Determine the [X, Y] coordinate at the center of the cell enclosing the given text.  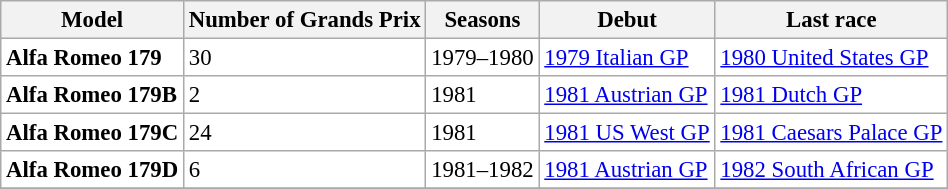
1982 South African GP [832, 170]
Number of Grands Prix [304, 20]
Model [92, 20]
Alfa Romeo 179C [92, 133]
Alfa Romeo 179D [92, 170]
Alfa Romeo 179B [92, 95]
30 [304, 58]
1981 US West GP [627, 133]
Alfa Romeo 179 [92, 58]
2 [304, 95]
1979 Italian GP [627, 58]
Seasons [482, 20]
1981 Dutch GP [832, 95]
1979–1980 [482, 58]
24 [304, 133]
6 [304, 170]
1981–1982 [482, 170]
1980 United States GP [832, 58]
Debut [627, 20]
1981 Caesars Palace GP [832, 133]
Last race [832, 20]
